Search for the cell housing the specified text and yield its [x, y] center coordinate. 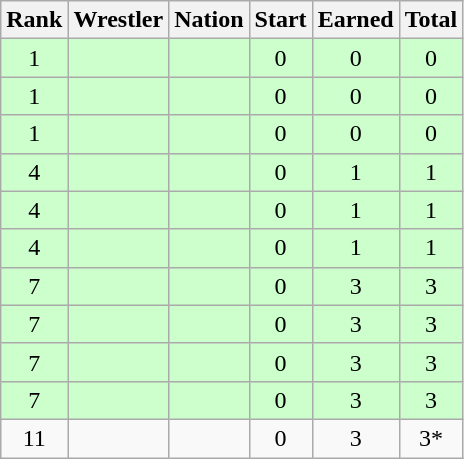
Wrestler [118, 20]
3* [431, 438]
Nation [209, 20]
11 [34, 438]
Start [280, 20]
Total [431, 20]
Rank [34, 20]
Earned [356, 20]
